Capture the cell that displays the provided text and extract its [X, Y] central coordinate. 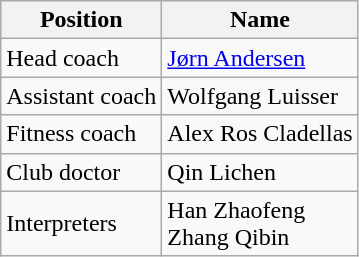
Name [260, 20]
Han Zhaofeng Zhang Qibin [260, 224]
Interpreters [82, 224]
Fitness coach [82, 134]
Qin Lichen [260, 172]
Assistant coach [82, 96]
Wolfgang Luisser [260, 96]
Head coach [82, 58]
Position [82, 20]
Club doctor [82, 172]
Jørn Andersen [260, 58]
Alex Ros Cladellas [260, 134]
